Locate the cell with the specified text and output its [X, Y] center coordinate. 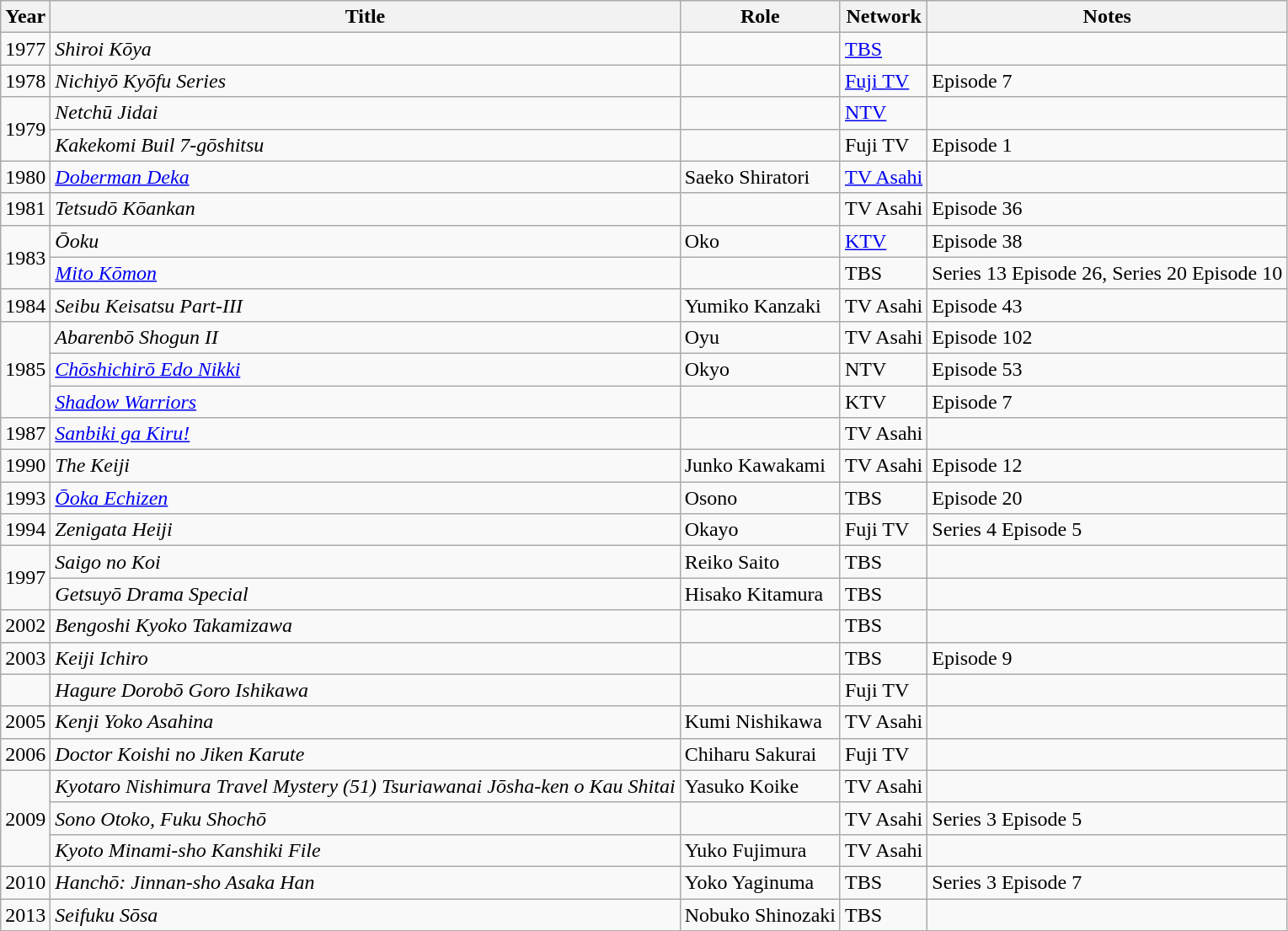
Mito Kōmon [366, 273]
Chōshichirō Edo Nikki [366, 369]
Yoko Yaginuma [760, 882]
Keiji Ichiro [366, 658]
Yasuko Koike [760, 786]
Notes [1107, 17]
1994 [25, 530]
Yumiko Kanzaki [760, 305]
Kakekomi Buil 7-gōshitsu [366, 145]
2003 [25, 658]
1980 [25, 177]
Episode 53 [1107, 369]
Kyoto Minami-sho Kanshiki File [366, 850]
2013 [25, 914]
Title [366, 17]
1985 [25, 369]
Seibu Keisatsu Part-III [366, 305]
Osono [760, 498]
Seifuku Sōsa [366, 914]
1990 [25, 466]
Oyu [760, 337]
Okyo [760, 369]
2010 [25, 882]
1997 [25, 578]
1993 [25, 498]
Ōoku [366, 241]
Nobuko Shinozaki [760, 914]
2002 [25, 626]
Episode 38 [1107, 241]
Episode 1 [1107, 145]
1987 [25, 434]
Series 13 Episode 26, Series 20 Episode 10 [1107, 273]
Series 4 Episode 5 [1107, 530]
Shadow Warriors [366, 402]
Episode 102 [1107, 337]
Ōoka Echizen [366, 498]
2005 [25, 722]
Network [883, 17]
Kenji Yoko Asahina [366, 722]
Episode 12 [1107, 466]
Episode 20 [1107, 498]
Hagure Dorobō Goro Ishikawa [366, 690]
1983 [25, 257]
Saeko Shiratori [760, 177]
Zenigata Heiji [366, 530]
Sono Otoko, Fuku Shochō [366, 818]
1981 [25, 209]
Chiharu Sakurai [760, 754]
1978 [25, 81]
Hisako Kitamura [760, 594]
Nichiyō Kyōfu Series [366, 81]
Sanbiki ga Kiru! [366, 434]
Shiroi Kōya [366, 49]
1977 [25, 49]
Episode 9 [1107, 658]
Doctor Koishi no Jiken Karute [366, 754]
Getsuyō Drama Special [366, 594]
Junko Kawakami [760, 466]
Doberman Deka [366, 177]
Bengoshi Kyoko Takamizawa [366, 626]
Reiko Saito [760, 562]
Year [25, 17]
Netchū Jidai [366, 113]
Okayo [760, 530]
Saigo no Koi [366, 562]
2009 [25, 818]
Oko [760, 241]
1984 [25, 305]
Kumi Nishikawa [760, 722]
Tetsudō Kōankan [366, 209]
Yuko Fujimura [760, 850]
1979 [25, 129]
Role [760, 17]
The Keiji [366, 466]
Series 3 Episode 7 [1107, 882]
Hanchō: Jinnan-sho Asaka Han [366, 882]
Episode 43 [1107, 305]
Episode 36 [1107, 209]
Kyotaro Nishimura Travel Mystery (51) Tsuriawanai Jōsha-ken o Kau Shitai [366, 786]
Abarenbō Shogun II [366, 337]
2006 [25, 754]
Series 3 Episode 5 [1107, 818]
